Determine the [X, Y] coordinate at the center of the cell enclosing the given text.  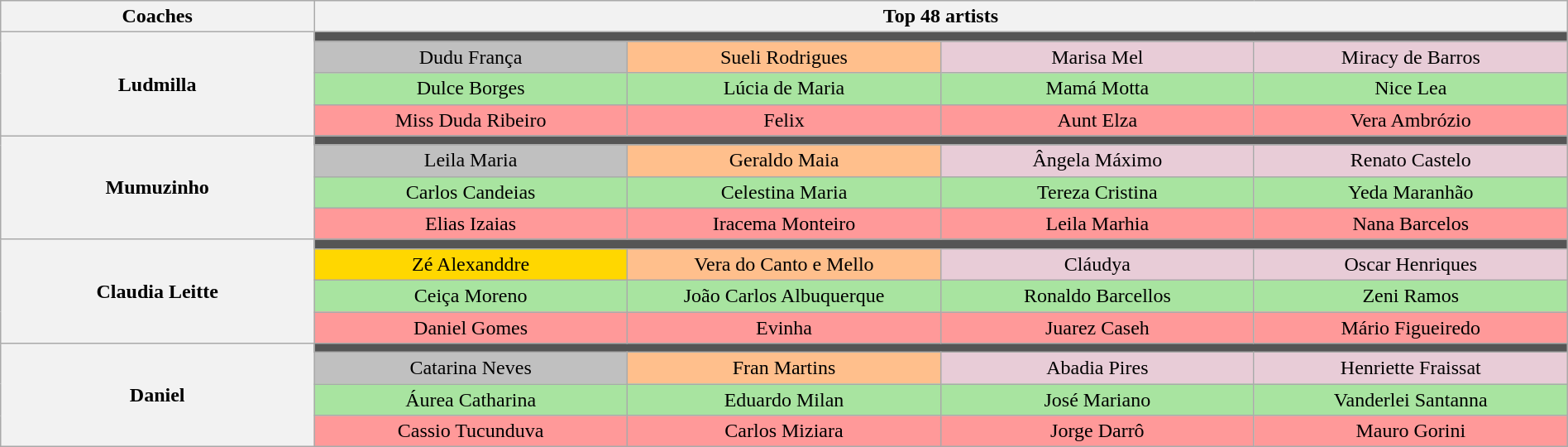
Henriette Fraissat [1411, 368]
Mauro Gorini [1411, 431]
Nana Barcelos [1411, 223]
Jorge Darrô [1097, 431]
Mumuzinho [157, 187]
Felix [784, 120]
Catarina Neves [471, 368]
Nice Lea [1411, 89]
Cassio Tucunduva [471, 431]
Sueli Rodrigues [784, 57]
Yeda Maranhão [1411, 192]
Aunt Elza [1097, 120]
Carlos Miziara [784, 431]
Áurea Catharina [471, 400]
Leila Marhia [1097, 223]
Lúcia de Maria [784, 89]
Mamá Motta [1097, 89]
Daniel [157, 396]
Ceiça Moreno [471, 296]
Top 48 artists [941, 17]
João Carlos Albuquerque [784, 296]
Zé Alexanddre [471, 264]
Zeni Ramos [1411, 296]
Celestina Maria [784, 192]
Elias Izaias [471, 223]
Geraldo Maia [784, 161]
José Mariano [1097, 400]
Vera do Canto e Mello [784, 264]
Miracy de Barros [1411, 57]
Ludmilla [157, 84]
Claudia Leitte [157, 291]
Cláudya [1097, 264]
Evinha [784, 327]
Coaches [157, 17]
Oscar Henriques [1411, 264]
Renato Castelo [1411, 161]
Tereza Cristina [1097, 192]
Ângela Máximo [1097, 161]
Daniel Gomes [471, 327]
Iracema Monteiro [784, 223]
Eduardo Milan [784, 400]
Mário Figueiredo [1411, 327]
Abadia Pires [1097, 368]
Dulce Borges [471, 89]
Miss Duda Ribeiro [471, 120]
Ronaldo Barcellos [1097, 296]
Dudu França [471, 57]
Vanderlei Santanna [1411, 400]
Leila Maria [471, 161]
Carlos Candeias [471, 192]
Marisa Mel [1097, 57]
Vera Ambrózio [1411, 120]
Juarez Caseh [1097, 327]
Fran Martins [784, 368]
